Capture the cell that displays the provided text and extract its (x, y) central coordinate. 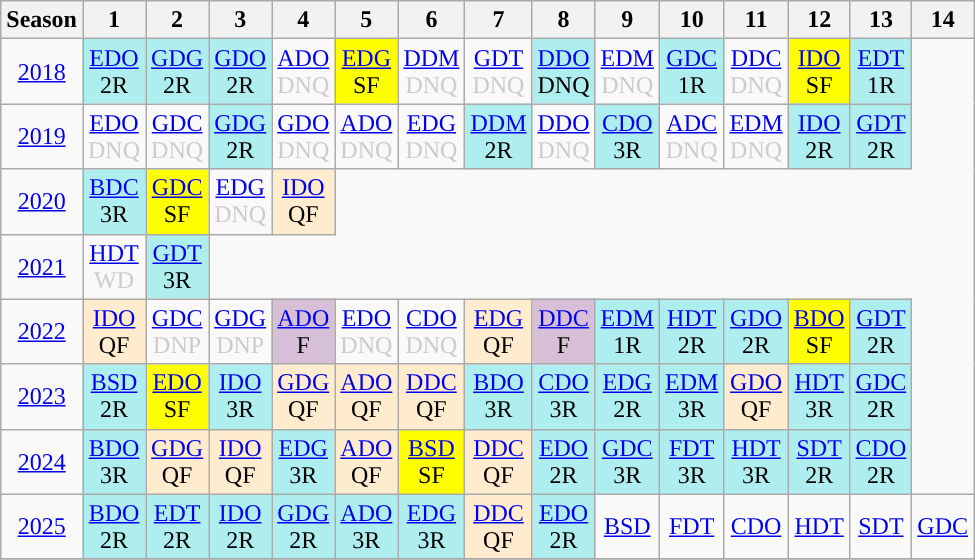
EDT2R (178, 526)
GDC2R (881, 396)
EDT1R (881, 72)
GDC (943, 526)
EDG2R (627, 396)
2018 (42, 72)
GDCDNP (178, 332)
GDCSF (178, 202)
13 (881, 20)
BDC3R (114, 202)
GDCDNQ (178, 136)
4 (304, 20)
BSD2R (114, 396)
1 (114, 20)
EDOSF (178, 396)
Season (42, 20)
ADO3R (366, 526)
EDGQF (498, 332)
GDC3R (627, 462)
CDODNQ (432, 332)
BSD (627, 526)
5 (366, 20)
2022 (42, 332)
BSDSF (432, 462)
DDMDNQ (432, 72)
2025 (42, 526)
10 (691, 20)
GDODNQ (304, 136)
DDCDNQ (756, 72)
SDT (881, 526)
14 (943, 20)
2020 (42, 202)
DDM2R (498, 136)
3 (240, 20)
11 (756, 20)
EDM1R (627, 332)
FDT3R (691, 462)
DDCF (564, 332)
2 (178, 20)
ADCDNQ (691, 136)
BDOSF (819, 332)
2024 (42, 462)
GDTDNQ (498, 72)
6 (432, 20)
9 (627, 20)
8 (564, 20)
12 (819, 20)
GDGDNP (240, 332)
EDGSF (366, 72)
IDOSF (819, 72)
HDT2R (691, 332)
2023 (42, 396)
2021 (42, 266)
GDC1R (691, 72)
SDT2R (819, 462)
FDT (691, 526)
2019 (42, 136)
CDO (756, 526)
HDT (819, 526)
IDO3R (240, 396)
HDTWD (114, 266)
ADOF (304, 332)
GDT3R (178, 266)
7 (498, 20)
CDO2R (881, 462)
BDO2R (114, 526)
GDOQF (756, 396)
EDM3R (691, 396)
